Locate the cell with the specified text and output its (x, y) center coordinate. 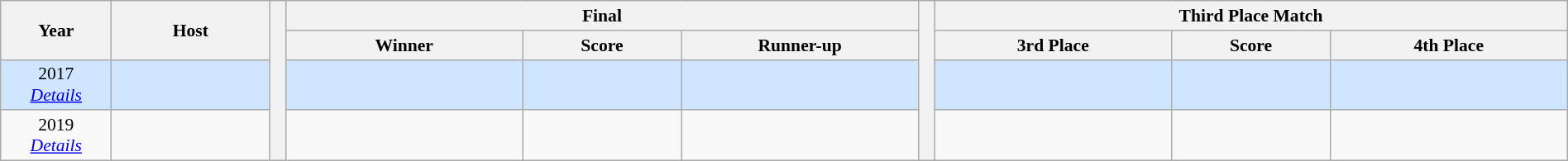
Third Place Match (1250, 16)
Runner-up (801, 45)
2017Details (56, 84)
3rd Place (1054, 45)
Winner (404, 45)
4th Place (1449, 45)
Final (602, 16)
Host (190, 30)
2019Details (56, 135)
Year (56, 30)
